Pinpoint the cell where the given text exists, returning its [X, Y] midpoint coordinate. 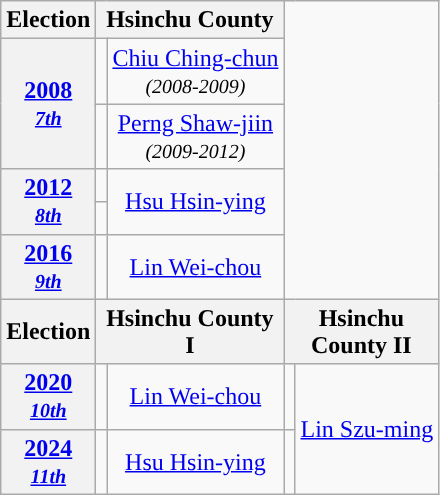
202411th [48, 462]
202010th [48, 396]
20087th [48, 104]
Hsinchu County I [190, 332]
20169th [48, 266]
Hsinchu County II [362, 332]
Hsinchu County [190, 20]
20128th [48, 202]
Perng Shaw-jiin(2009-2012) [196, 136]
Lin Szu-ming [367, 429]
Chiu Ching-chun(2008-2009) [196, 72]
